Find where the given text appears and provide that cell's center as [X, Y] coordinate. 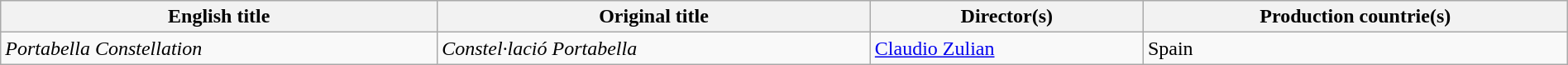
Constel·lació Portabella [654, 48]
Spain [1355, 48]
Portabella Constellation [219, 48]
Director(s) [1006, 17]
Claudio Zulian [1006, 48]
English title [219, 17]
Production countrie(s) [1355, 17]
Original title [654, 17]
